Provide the [x, y] coordinate of the cell's center where the given text is located.  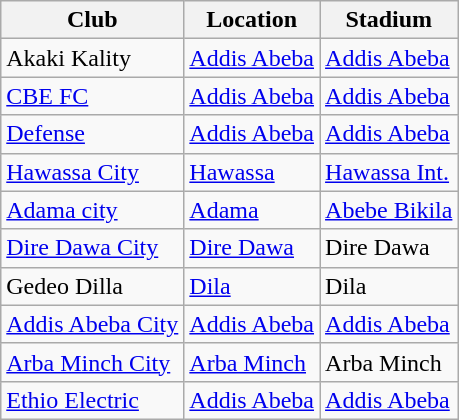
Addis Abeba City [92, 324]
Ethio Electric [92, 400]
CBE FC [92, 96]
Club [92, 20]
Arba Minch City [92, 362]
Abebe Bikila [389, 210]
Stadium [389, 20]
Location [252, 20]
Adama [252, 210]
Defense [92, 134]
Hawassa [252, 172]
Dire Dawa City [92, 248]
Gedeo Dilla [92, 286]
Hawassa Int. [389, 172]
Hawassa City [92, 172]
Akaki Kality [92, 58]
Adama city [92, 210]
